Detect which cell encompasses the target text, then output its [x, y] center coordinate. 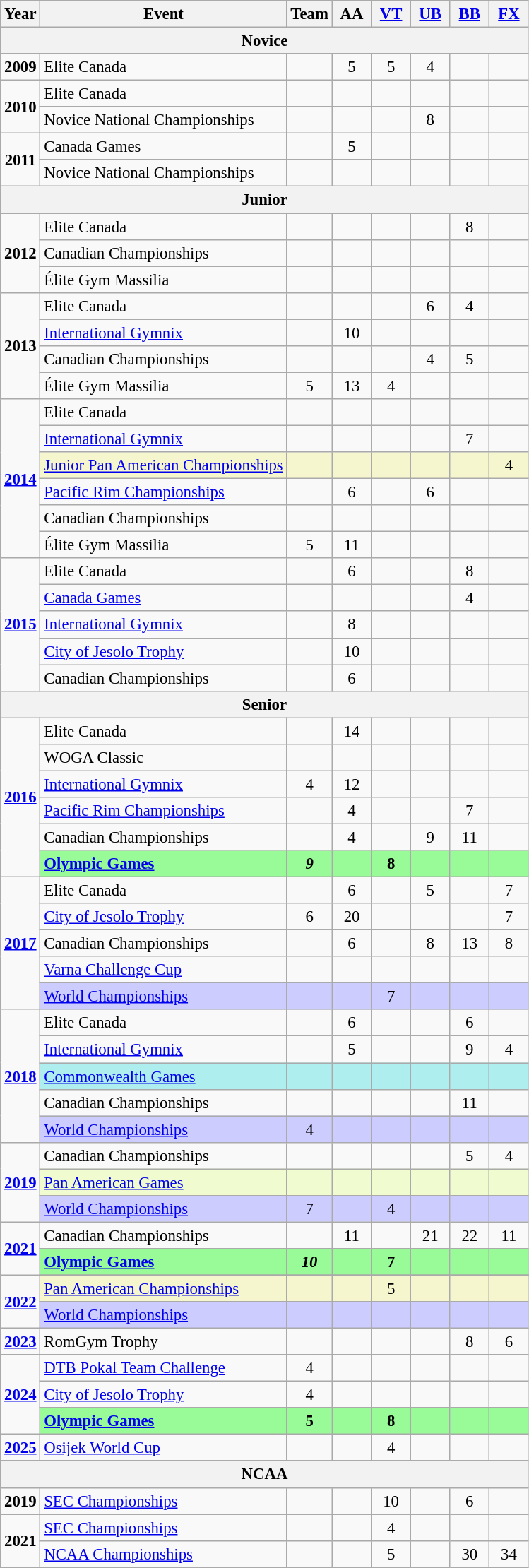
Varna Challenge Cup [164, 970]
34 [509, 1554]
NCAA [264, 1475]
2009 [20, 67]
2012 [20, 253]
Team [309, 14]
Novice [264, 41]
2024 [20, 1394]
2013 [20, 345]
VT [391, 14]
Pan American Games [164, 1182]
21 [430, 1235]
2011 [20, 160]
BB [470, 14]
RomGym Trophy [164, 1342]
Junior [264, 200]
Event [164, 14]
2015 [20, 624]
2017 [20, 944]
12 [352, 784]
NCAA Championships [164, 1554]
Pan American Championships [164, 1288]
AA [352, 14]
20 [352, 917]
Junior Pan American Championships [164, 465]
2018 [20, 1076]
2010 [20, 107]
2016 [20, 797]
2022 [20, 1301]
2014 [20, 479]
14 [352, 731]
Year [20, 14]
30 [470, 1554]
2025 [20, 1448]
22 [470, 1235]
UB [430, 14]
2023 [20, 1342]
Senior [264, 704]
DTB Pokal Team Challenge [164, 1368]
Commonwealth Games [164, 1076]
Osijek World Cup [164, 1448]
WOGA Classic [164, 758]
FX [509, 14]
